Identify which cell holds the provided text, then report its [X, Y] central coordinate. 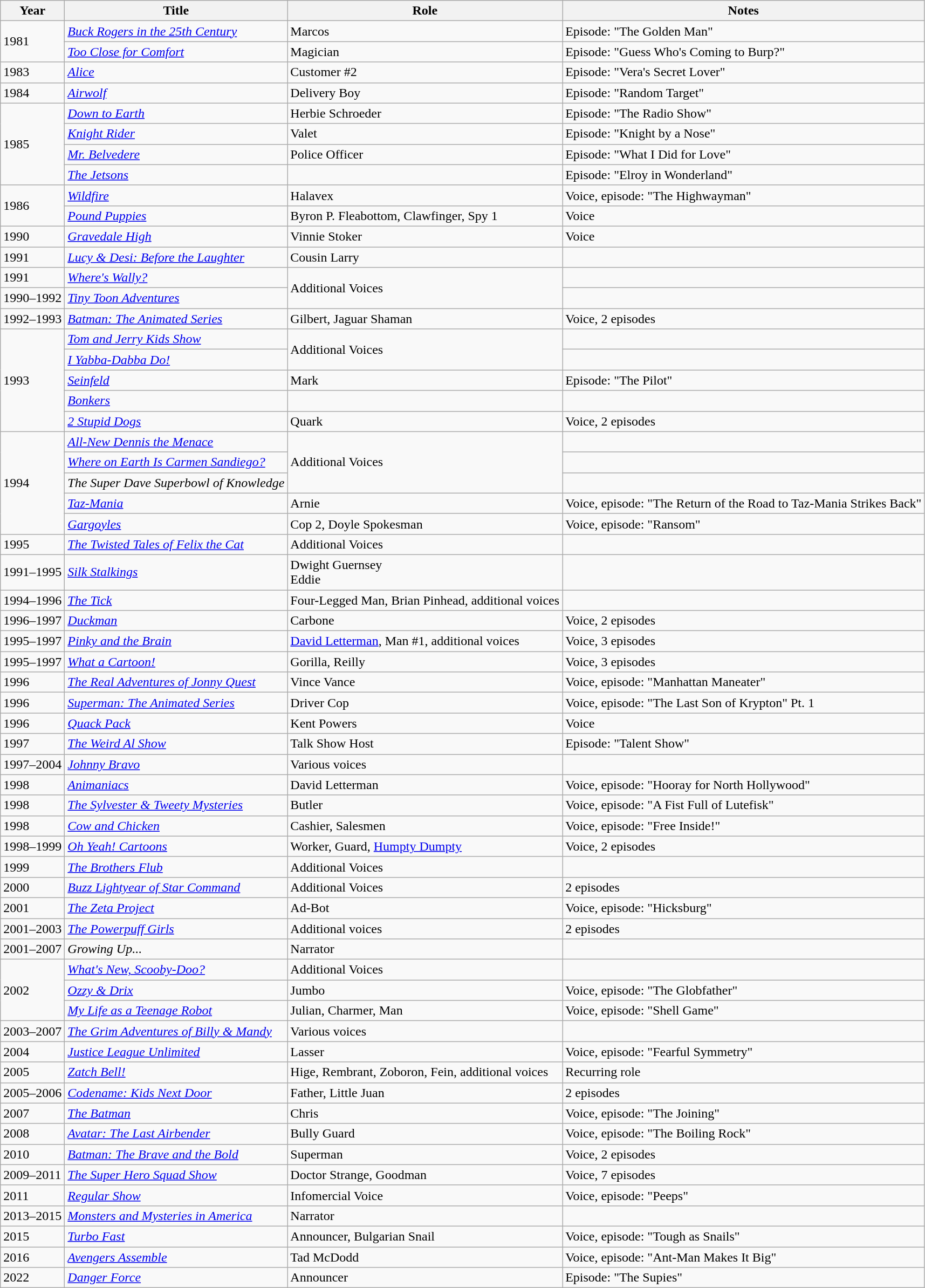
2 Stupid Dogs [176, 421]
1997–2004 [32, 764]
Arnie [425, 503]
1997 [32, 744]
Dwight GuernseyEddie [425, 572]
2011 [32, 1195]
Quark [425, 421]
Voice, episode: "A Fist Full of Lutefisk" [743, 805]
Vinnie Stoker [425, 236]
Voice, episode: "The Boiling Rock" [743, 1134]
Seinfeld [176, 380]
Episode: "Talent Show" [743, 744]
The Zeta Project [176, 908]
Avengers Assemble [176, 1257]
Wildfire [176, 195]
Lucy & Desi: Before the Laughter [176, 257]
2007 [32, 1113]
2016 [32, 1257]
Quack Pack [176, 723]
The Super Hero Squad Show [176, 1175]
Butler [425, 805]
Father, Little Juan [425, 1093]
The Batman [176, 1113]
Johnny Bravo [176, 764]
The Weird Al Show [176, 744]
Batman: The Animated Series [176, 319]
Herbie Schroeder [425, 113]
Hige, Rembrant, Zoboron, Fein, additional voices [425, 1072]
Zatch Bell! [176, 1072]
Danger Force [176, 1278]
Silk Stalkings [176, 572]
The Brothers Flub [176, 867]
Ad-Bot [425, 908]
Announcer [425, 1278]
Codename: Kids Next Door [176, 1093]
Julian, Charmer, Man [425, 1011]
Justice League Unlimited [176, 1052]
1985 [32, 144]
Bully Guard [425, 1134]
Notes [743, 11]
Voice, episode: "Fearful Symmetry" [743, 1052]
The Tick [176, 600]
Alice [176, 72]
Pound Puppies [176, 216]
Gilbert, Jaguar Shaman [425, 319]
Episode: "Guess Who's Coming to Burp?" [743, 52]
Buck Rogers in the 25th Century [176, 31]
Voice, 7 episodes [743, 1175]
2013–2015 [32, 1216]
Episode: "Vera's Secret Lover" [743, 72]
1994 [32, 483]
What a Cartoon! [176, 662]
The Powerpuff Girls [176, 928]
The Real Adventures of Jonny Quest [176, 682]
Voice, episode: "Free Inside!" [743, 826]
Gorilla, Reilly [425, 662]
Carbone [425, 621]
Infomercial Voice [425, 1195]
2010 [32, 1154]
Title [176, 11]
Growing Up... [176, 949]
Too Close for Comfort [176, 52]
Oh Yeah! Cartoons [176, 846]
2001–2003 [32, 928]
Episode: "Knight by a Nose" [743, 134]
2005 [32, 1072]
Four-Legged Man, Brian Pinhead, additional voices [425, 600]
Tad McDodd [425, 1257]
2001 [32, 908]
Voice, episode: "Peeps" [743, 1195]
2003–2007 [32, 1031]
Lasser [425, 1052]
Additional voices [425, 928]
1990 [32, 236]
Pinky and the Brain [176, 641]
1981 [32, 42]
Episode: "What I Did for Love" [743, 154]
Airwolf [176, 93]
1999 [32, 867]
Where's Wally? [176, 278]
Valet [425, 134]
Where on Earth Is Carmen Sandiego? [176, 462]
Cop 2, Doyle Spokesman [425, 524]
Halavex [425, 195]
Cousin Larry [425, 257]
Voice, episode: "Tough as Snails" [743, 1236]
Down to Earth [176, 113]
Recurring role [743, 1072]
Jumbo [425, 990]
Monsters and Mysteries in America [176, 1216]
1986 [32, 205]
Episode: "The Golden Man" [743, 31]
Customer #2 [425, 72]
Voice, episode: "Shell Game" [743, 1011]
Magician [425, 52]
Gargoyles [176, 524]
Mr. Belvedere [176, 154]
Knight Rider [176, 134]
Worker, Guard, Humpty Dumpty [425, 846]
Marcos [425, 31]
Doctor Strange, Goodman [425, 1175]
Kent Powers [425, 723]
Voice, episode: "Manhattan Maneater" [743, 682]
Tiny Toon Adventures [176, 298]
Mark [425, 380]
What's New, Scooby-Doo? [176, 970]
2005–2006 [32, 1093]
Animaniacs [176, 785]
Delivery Boy [425, 93]
2015 [32, 1236]
Vince Vance [425, 682]
Chris [425, 1113]
Announcer, Bulgarian Snail [425, 1236]
1992–1993 [32, 319]
Bonkers [176, 401]
My Life as a Teenage Robot [176, 1011]
1996–1997 [32, 621]
2009–2011 [32, 1175]
Tom and Jerry Kids Show [176, 339]
1991–1995 [32, 572]
Voice, episode: "Ransom" [743, 524]
1984 [32, 93]
Avatar: The Last Airbender [176, 1134]
Duckman [176, 621]
The Jetsons [176, 175]
Turbo Fast [176, 1236]
Byron P. Fleabottom, Clawfinger, Spy 1 [425, 216]
Role [425, 11]
2001–2007 [32, 949]
Superman: The Animated Series [176, 703]
Episode: "Elroy in Wonderland" [743, 175]
Voice, episode: "Hicksburg" [743, 908]
1983 [32, 72]
1994–1996 [32, 600]
Voice, episode: "The Last Son of Krypton" Pt. 1 [743, 703]
1998–1999 [32, 846]
Episode: "The Radio Show" [743, 113]
Buzz Lightyear of Star Command [176, 887]
Episode: "Random Target" [743, 93]
Police Officer [425, 154]
The Grim Adventures of Billy & Mandy [176, 1031]
Talk Show Host [425, 744]
2022 [32, 1278]
1993 [32, 380]
Voice, episode: "The Joining" [743, 1113]
The Super Dave Superbowl of Knowledge [176, 483]
The Sylvester & Tweety Mysteries [176, 805]
1990–1992 [32, 298]
Voice, episode: "The Globfather" [743, 990]
David Letterman [425, 785]
David Letterman, Man #1, additional voices [425, 641]
Cashier, Salesmen [425, 826]
2002 [32, 990]
Cow and Chicken [176, 826]
2004 [32, 1052]
2000 [32, 887]
2008 [32, 1134]
Voice, episode: "The Highwayman" [743, 195]
Episode: "The Pilot" [743, 380]
Taz-Mania [176, 503]
Voice, episode: "Hooray for North Hollywood" [743, 785]
Batman: The Brave and the Bold [176, 1154]
The Twisted Tales of Felix the Cat [176, 544]
Driver Cop [425, 703]
I Yabba-Dabba Do! [176, 360]
Superman [425, 1154]
All-New Dennis the Menace [176, 442]
Voice, episode: "The Return of the Road to Taz-Mania Strikes Back" [743, 503]
1995 [32, 544]
Voice, episode: "Ant-Man Makes It Big" [743, 1257]
Year [32, 11]
Ozzy & Drix [176, 990]
Gravedale High [176, 236]
Regular Show [176, 1195]
Episode: "The Supies" [743, 1278]
